Pinpoint the cell where the given text exists, returning its [X, Y] midpoint coordinate. 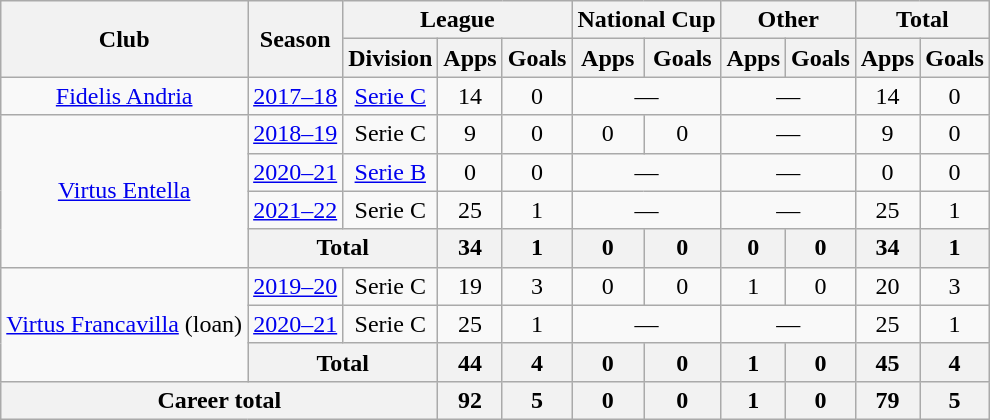
45 [887, 362]
19 [470, 286]
Other [788, 20]
2021–22 [296, 210]
20 [887, 286]
National Cup [646, 20]
79 [887, 400]
92 [470, 400]
Fidelis Andria [124, 96]
Virtus Francavilla (loan) [124, 324]
Serie B [390, 172]
Career total [220, 400]
Club [124, 39]
2019–20 [296, 286]
League [458, 20]
44 [470, 362]
Virtus Entella [124, 191]
2018–19 [296, 134]
Season [296, 39]
2017–18 [296, 96]
Division [390, 58]
